Locate the cell with the specified text and output its (x, y) center coordinate. 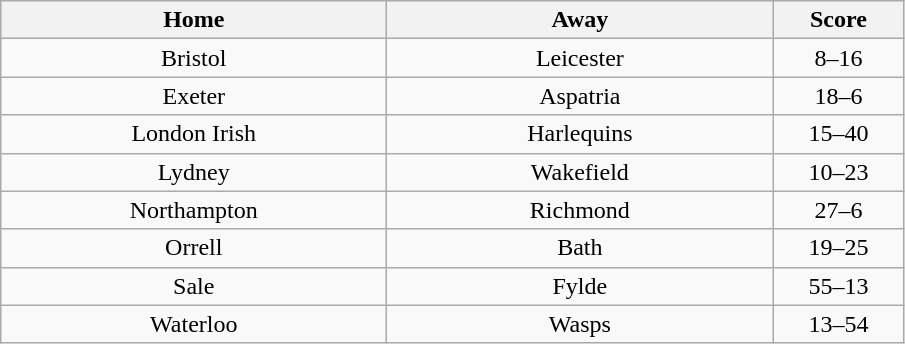
Aspatria (580, 96)
Score (838, 20)
27–6 (838, 210)
13–54 (838, 324)
Waterloo (194, 324)
Exeter (194, 96)
Bath (580, 248)
Orrell (194, 248)
Fylde (580, 286)
Wasps (580, 324)
18–6 (838, 96)
10–23 (838, 172)
Bristol (194, 58)
19–25 (838, 248)
Away (580, 20)
8–16 (838, 58)
55–13 (838, 286)
Richmond (580, 210)
London Irish (194, 134)
Home (194, 20)
15–40 (838, 134)
Harlequins (580, 134)
Sale (194, 286)
Northampton (194, 210)
Leicester (580, 58)
Lydney (194, 172)
Wakefield (580, 172)
